From the cell containing the given text, extract its center point as (X, Y) coordinate. 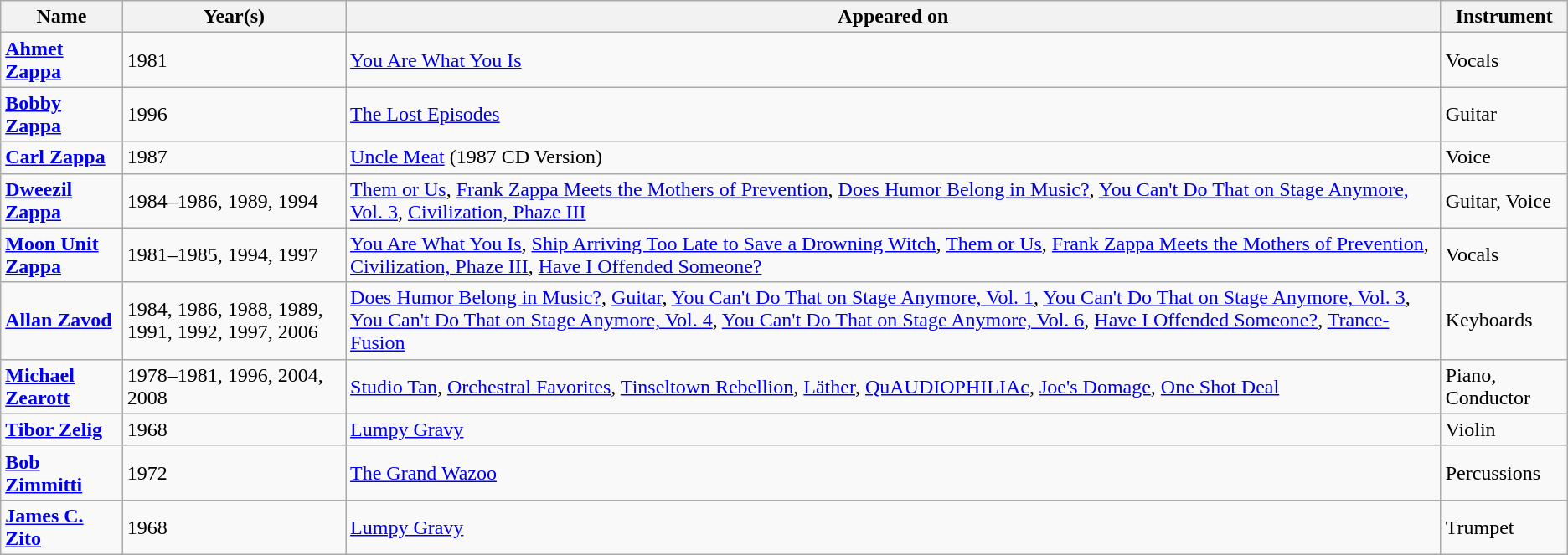
Violin (1504, 429)
Piano, Conductor (1504, 387)
Name (62, 17)
Moon Unit Zappa (62, 254)
1978–1981, 1996, 2004, 2008 (234, 387)
Michael Zearott (62, 387)
Appeared on (894, 17)
James C. Zito (62, 527)
Tibor Zelig (62, 429)
1984–1986, 1989, 1994 (234, 201)
1984, 1986, 1988, 1989, 1991, 1992, 1997, 2006 (234, 321)
Year(s) (234, 17)
Bob Zimmitti (62, 472)
Studio Tan, Orchestral Favorites, Tinseltown Rebellion, Läther, QuAUDIOPHILIAc, Joe's Domage, One Shot Deal (894, 387)
Guitar, Voice (1504, 201)
1981–1985, 1994, 1997 (234, 254)
Voice (1504, 157)
1987 (234, 157)
Keyboards (1504, 321)
Ahmet Zappa (62, 60)
The Grand Wazoo (894, 472)
Allan Zavod (62, 321)
You Are What You Is (894, 60)
Carl Zappa (62, 157)
Trumpet (1504, 527)
1996 (234, 114)
The Lost Episodes (894, 114)
Bobby Zappa (62, 114)
1972 (234, 472)
Instrument (1504, 17)
Guitar (1504, 114)
Percussions (1504, 472)
Uncle Meat (1987 CD Version) (894, 157)
1981 (234, 60)
Dweezil Zappa (62, 201)
